Determine the (X, Y) coordinate at the center of the cell enclosing the given text.  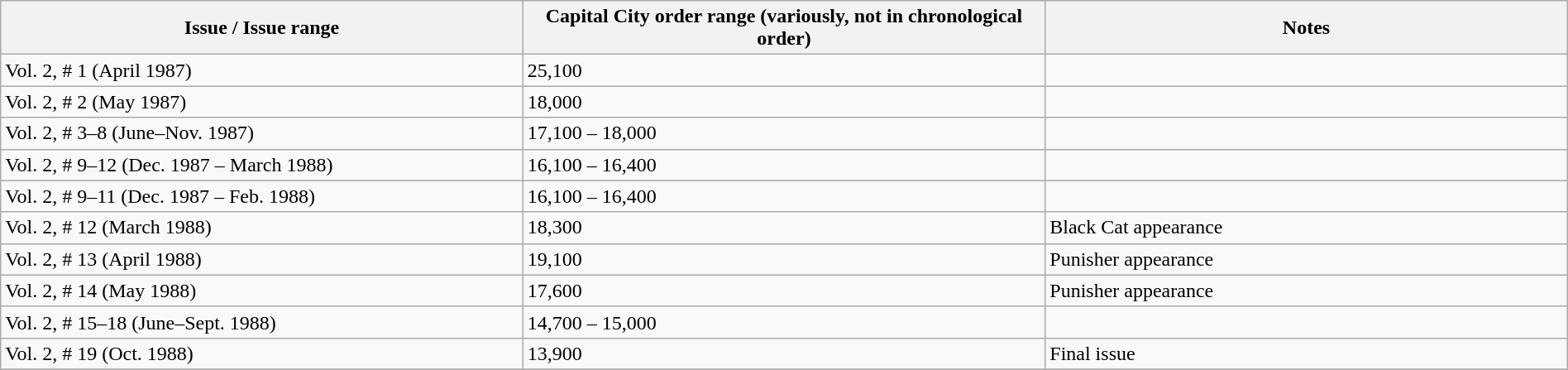
Black Cat appearance (1307, 228)
Issue / Issue range (262, 28)
Vol. 2, # 14 (May 1988) (262, 291)
18,300 (784, 228)
18,000 (784, 102)
Vol. 2, # 13 (April 1988) (262, 259)
17,600 (784, 291)
Vol. 2, # 9–12 (Dec. 1987 – March 1988) (262, 165)
Vol. 2, # 3–8 (June–Nov. 1987) (262, 133)
13,900 (784, 353)
14,700 – 15,000 (784, 322)
25,100 (784, 70)
Vol. 2, # 2 (May 1987) (262, 102)
19,100 (784, 259)
Notes (1307, 28)
Vol. 2, # 1 (April 1987) (262, 70)
Vol. 2, # 9–11 (Dec. 1987 – Feb. 1988) (262, 196)
Vol. 2, # 15–18 (June–Sept. 1988) (262, 322)
Capital City order range (variously, not in chronological order) (784, 28)
Vol. 2, # 12 (March 1988) (262, 228)
Final issue (1307, 353)
17,100 – 18,000 (784, 133)
Vol. 2, # 19 (Oct. 1988) (262, 353)
